Output the [X, Y] coordinate of the center of the cell containing the given text.  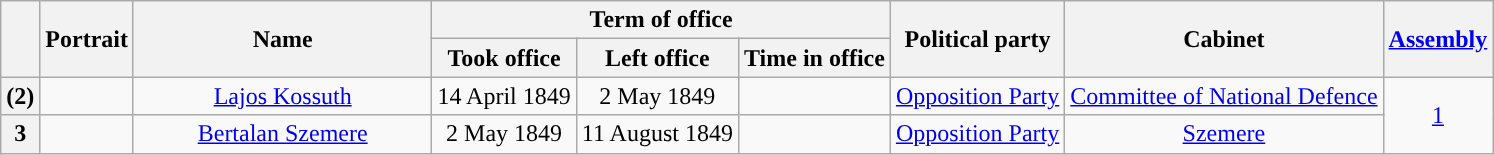
14 April 1849 [504, 96]
1 [1438, 115]
Name [282, 39]
Cabinet [1224, 39]
Assembly [1438, 39]
Term of office [662, 20]
Left office [657, 58]
Szemere [1224, 134]
(2) [20, 96]
Political party [977, 39]
11 August 1849 [657, 134]
Portrait [87, 39]
Bertalan Szemere [282, 134]
Lajos Kossuth [282, 96]
Took office [504, 58]
Time in office [814, 58]
3 [20, 134]
Committee of National Defence [1224, 96]
